Output the (X, Y) coordinate of the center of the cell containing the given text.  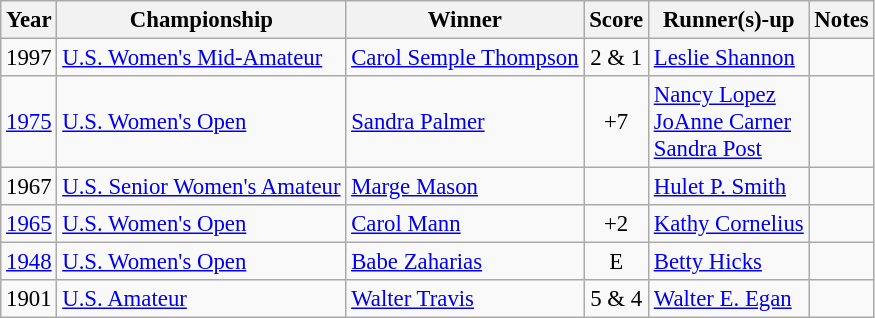
Walter E. Egan (728, 299)
Marge Mason (465, 187)
U.S. Senior Women's Amateur (202, 187)
Runner(s)-up (728, 20)
Score (616, 20)
1965 (29, 224)
1948 (29, 262)
1967 (29, 187)
Leslie Shannon (728, 58)
E (616, 262)
Walter Travis (465, 299)
1975 (29, 122)
Sandra Palmer (465, 122)
U.S. Amateur (202, 299)
Babe Zaharias (465, 262)
1997 (29, 58)
+7 (616, 122)
Kathy Cornelius (728, 224)
Winner (465, 20)
U.S. Women's Mid-Amateur (202, 58)
1901 (29, 299)
Year (29, 20)
Hulet P. Smith (728, 187)
2 & 1 (616, 58)
Notes (842, 20)
Nancy Lopez JoAnne Carner Sandra Post (728, 122)
+2 (616, 224)
Carol Semple Thompson (465, 58)
Betty Hicks (728, 262)
Championship (202, 20)
5 & 4 (616, 299)
Carol Mann (465, 224)
